For the text-containing cell, return its midpoint in [X, Y] coordinate format. 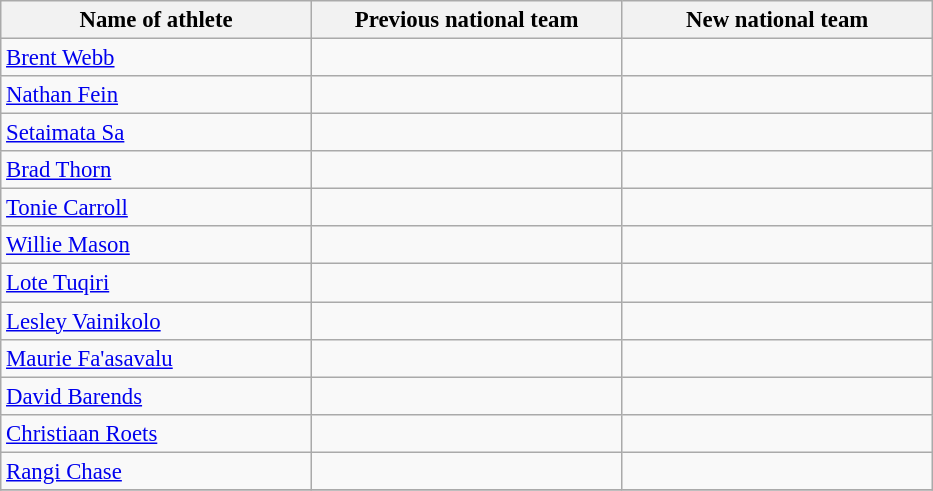
Tonie Carroll [156, 208]
Brent Webb [156, 58]
Christiaan Roets [156, 433]
Rangi Chase [156, 471]
Brad Thorn [156, 170]
Setaimata Sa [156, 133]
David Barends [156, 396]
Willie Mason [156, 245]
Nathan Fein [156, 95]
Name of athlete [156, 20]
Lote Tuqiri [156, 283]
New national team [778, 20]
Maurie Fa'asavalu [156, 358]
Lesley Vainikolo [156, 321]
Previous national team [466, 20]
